Determine the [X, Y] coordinate at the center of the cell enclosing the given text.  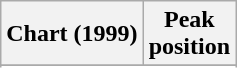
Peakposition [189, 34]
Chart (1999) [72, 34]
